Capture the cell that displays the provided text and extract its (X, Y) central coordinate. 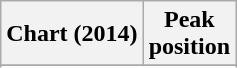
Peakposition (189, 34)
Chart (2014) (72, 34)
